Scan for the cell matching the given text and deliver its [X, Y] coordinate at center. 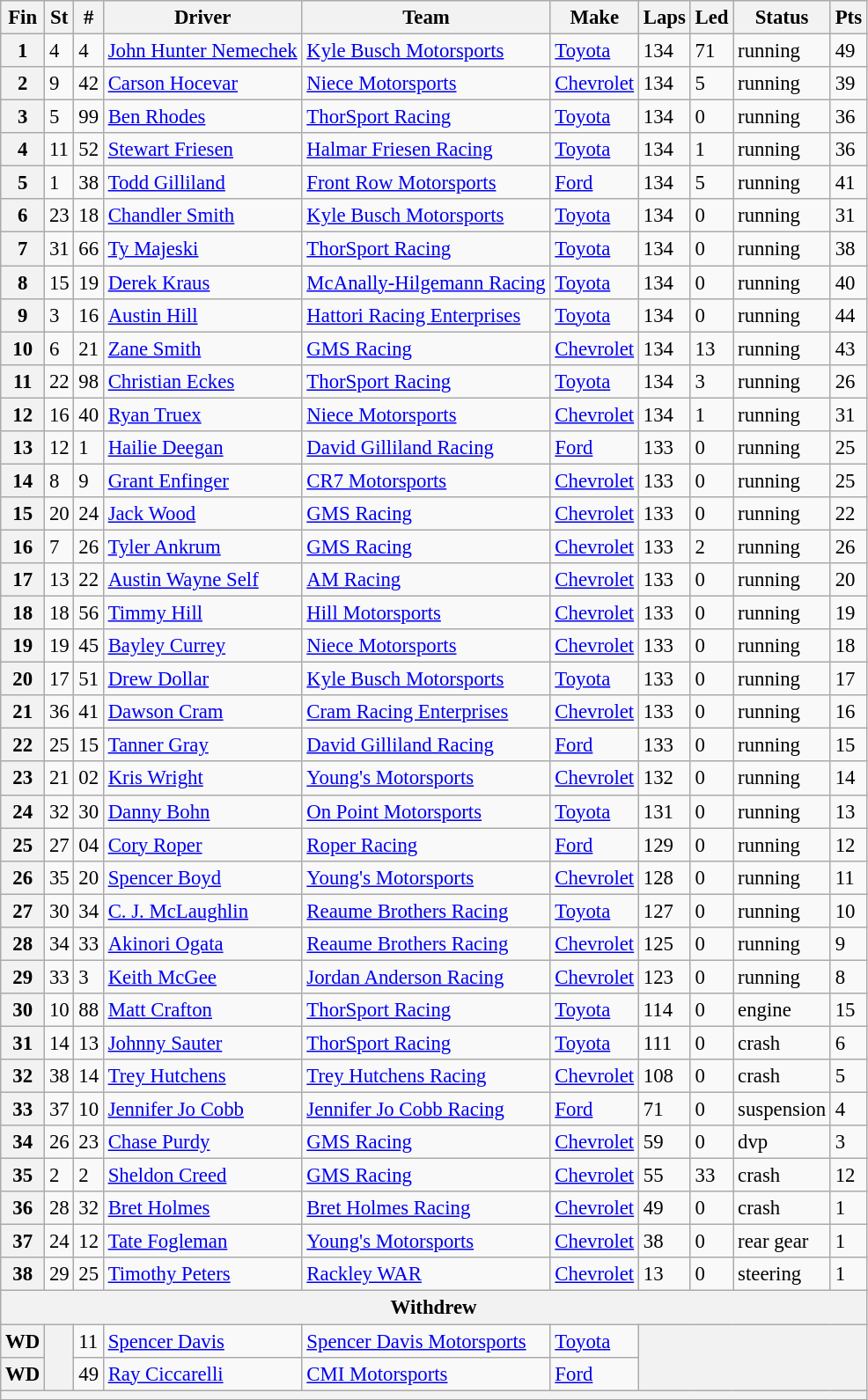
Ryan Truex [202, 414]
Status [782, 18]
Johnny Sauter [202, 1043]
Zane Smith [202, 348]
Grant Enfinger [202, 480]
Akinori Ogata [202, 944]
Jennifer Jo Cobb Racing [426, 1110]
Tate Fogleman [202, 1242]
Trey Hutchens [202, 1076]
St [60, 18]
Sheldon Creed [202, 1176]
McAnally-Hilgemann Racing [426, 282]
Chase Purdy [202, 1142]
Jack Wood [202, 514]
127 [664, 911]
Driver [202, 18]
Jordan Anderson Racing [426, 977]
Rackley WAR [426, 1275]
04 [88, 845]
Bret Holmes [202, 1208]
59 [664, 1142]
Tanner Gray [202, 745]
Front Row Motorsports [426, 183]
Spencer Boyd [202, 877]
128 [664, 877]
Matt Crafton [202, 1010]
131 [664, 811]
43 [849, 348]
Timothy Peters [202, 1275]
Ben Rhodes [202, 117]
CMI Motorsports [426, 1374]
Ty Majeski [202, 249]
Ray Ciccarelli [202, 1374]
39 [849, 84]
dvp [782, 1142]
Chandler Smith [202, 216]
55 [664, 1176]
Roper Racing [426, 845]
125 [664, 944]
Todd Gilliland [202, 183]
129 [664, 845]
Hailie Deegan [202, 448]
Laps [664, 18]
88 [88, 1010]
52 [88, 150]
Bayley Currey [202, 646]
Halmar Friesen Racing [426, 150]
Cory Roper [202, 845]
Team [426, 18]
108 [664, 1076]
132 [664, 779]
Dawson Cram [202, 712]
Hattori Racing Enterprises [426, 315]
Keith McGee [202, 977]
123 [664, 977]
C. J. McLaughlin [202, 911]
Derek Kraus [202, 282]
Spencer Davis Motorsports [426, 1341]
On Point Motorsports [426, 811]
AM Racing [426, 580]
51 [88, 679]
98 [88, 381]
suspension [782, 1110]
Kris Wright [202, 779]
engine [782, 1010]
Withdrew [434, 1308]
114 [664, 1010]
Bret Holmes Racing [426, 1208]
Pts [849, 18]
44 [849, 315]
Trey Hutchens Racing [426, 1076]
Austin Hill [202, 315]
Stewart Friesen [202, 150]
42 [88, 84]
45 [88, 646]
Led [711, 18]
Make [594, 18]
Carson Hocevar [202, 84]
John Hunter Nemechek [202, 51]
Jennifer Jo Cobb [202, 1110]
02 [88, 779]
Cram Racing Enterprises [426, 712]
Hill Motorsports [426, 613]
Fin [23, 18]
111 [664, 1043]
CR7 Motorsports [426, 480]
Spencer Davis [202, 1341]
Christian Eckes [202, 381]
Timmy Hill [202, 613]
Austin Wayne Self [202, 580]
99 [88, 117]
Tyler Ankrum [202, 546]
66 [88, 249]
Danny Bohn [202, 811]
steering [782, 1275]
rear gear [782, 1242]
56 [88, 613]
# [88, 18]
Drew Dollar [202, 679]
